Output the [x, y] coordinate of the center of the cell containing the given text.  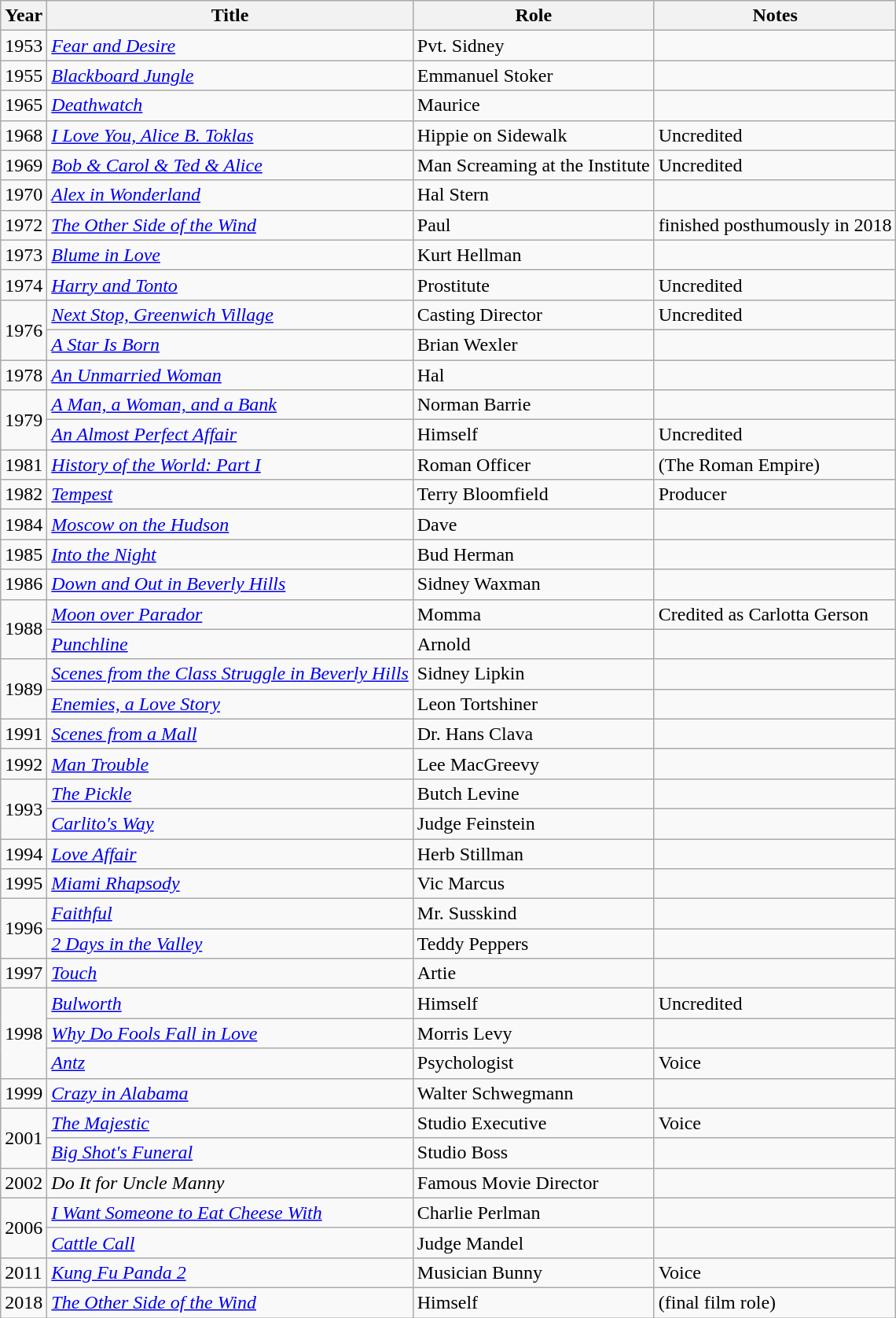
Deathwatch [230, 105]
Antz [230, 1063]
(final film role) [775, 1302]
1992 [24, 764]
Bud Herman [533, 554]
1994 [24, 853]
Big Shot's Funeral [230, 1153]
Moscow on the Hudson [230, 525]
Enemies, a Love Story [230, 704]
Love Affair [230, 853]
Hal [533, 375]
Punchline [230, 644]
Sidney Waxman [533, 584]
1996 [24, 929]
I Love You, Alice B. Toklas [230, 135]
1999 [24, 1093]
An Unmarried Woman [230, 375]
Studio Executive [533, 1123]
1982 [24, 495]
1981 [24, 465]
Kung Fu Panda 2 [230, 1272]
Sidney Lipkin [533, 674]
Next Stop, Greenwich Village [230, 315]
1989 [24, 689]
Hal Stern [533, 195]
Casting Director [533, 315]
Crazy in Alabama [230, 1093]
1972 [24, 225]
A Man, a Woman, and a Bank [230, 405]
Alex in Wonderland [230, 195]
1955 [24, 75]
1998 [24, 1033]
1988 [24, 629]
Brian Wexler [533, 344]
Pvt. Sidney [533, 46]
An Almost Perfect Affair [230, 435]
Arnold [533, 644]
Walter Schwegmann [533, 1093]
1976 [24, 329]
1995 [24, 884]
(The Roman Empire) [775, 465]
Why Do Fools Fall in Love [230, 1033]
Roman Officer [533, 465]
Paul [533, 225]
finished posthumously in 2018 [775, 225]
1978 [24, 375]
Man Trouble [230, 764]
Into the Night [230, 554]
Fear and Desire [230, 46]
Morris Levy [533, 1033]
The Majestic [230, 1123]
Faithful [230, 914]
Prostitute [533, 285]
Mr. Susskind [533, 914]
1986 [24, 584]
Momma [533, 614]
Judge Mandel [533, 1243]
1965 [24, 105]
Charlie Perlman [533, 1213]
The Pickle [230, 793]
Musician Bunny [533, 1272]
Bulworth [230, 1003]
1985 [24, 554]
1968 [24, 135]
Cattle Call [230, 1243]
I Want Someone to Eat Cheese With [230, 1213]
Title [230, 16]
2011 [24, 1272]
Butch Levine [533, 793]
1991 [24, 734]
1974 [24, 285]
2018 [24, 1302]
Emmanuel Stoker [533, 75]
Man Screaming at the Institute [533, 165]
Carlito's Way [230, 823]
2002 [24, 1183]
Dave [533, 525]
Judge Feinstein [533, 823]
Leon Tortshiner [533, 704]
Notes [775, 16]
Norman Barrie [533, 405]
Kurt Hellman [533, 255]
1997 [24, 974]
Famous Movie Director [533, 1183]
1970 [24, 195]
Tempest [230, 495]
Herb Stillman [533, 853]
A Star Is Born [230, 344]
Touch [230, 974]
Hippie on Sidewalk [533, 135]
1979 [24, 420]
Terry Bloomfield [533, 495]
Miami Rhapsody [230, 884]
2001 [24, 1138]
Blackboard Jungle [230, 75]
1984 [24, 525]
Down and Out in Beverly Hills [230, 584]
Scenes from the Class Struggle in Beverly Hills [230, 674]
Producer [775, 495]
Harry and Tonto [230, 285]
Studio Boss [533, 1153]
1973 [24, 255]
Credited as Carlotta Gerson [775, 614]
Lee MacGreevy [533, 764]
1969 [24, 165]
2 Days in the Valley [230, 944]
Year [24, 16]
2006 [24, 1228]
Maurice [533, 105]
Artie [533, 974]
Psychologist [533, 1063]
Scenes from a Mall [230, 734]
1953 [24, 46]
Moon over Parador [230, 614]
Vic Marcus [533, 884]
Dr. Hans Clava [533, 734]
Blume in Love [230, 255]
Role [533, 16]
History of the World: Part I [230, 465]
Bob & Carol & Ted & Alice [230, 165]
1993 [24, 808]
Do It for Uncle Manny [230, 1183]
Teddy Peppers [533, 944]
